Scan for the cell matching the given text and deliver its (X, Y) coordinate at center. 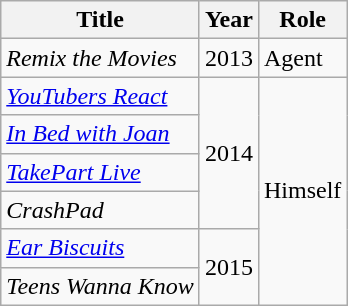
Role (302, 20)
Title (100, 20)
TakePart Live (100, 172)
Ear Biscuits (100, 248)
Remix the Movies (100, 58)
Agent (302, 58)
2015 (228, 267)
Teens Wanna Know (100, 286)
CrashPad (100, 210)
In Bed with Joan (100, 134)
2014 (228, 153)
Year (228, 20)
YouTubers React (100, 96)
Himself (302, 191)
2013 (228, 58)
